Capture the cell that displays the provided text and extract its (X, Y) central coordinate. 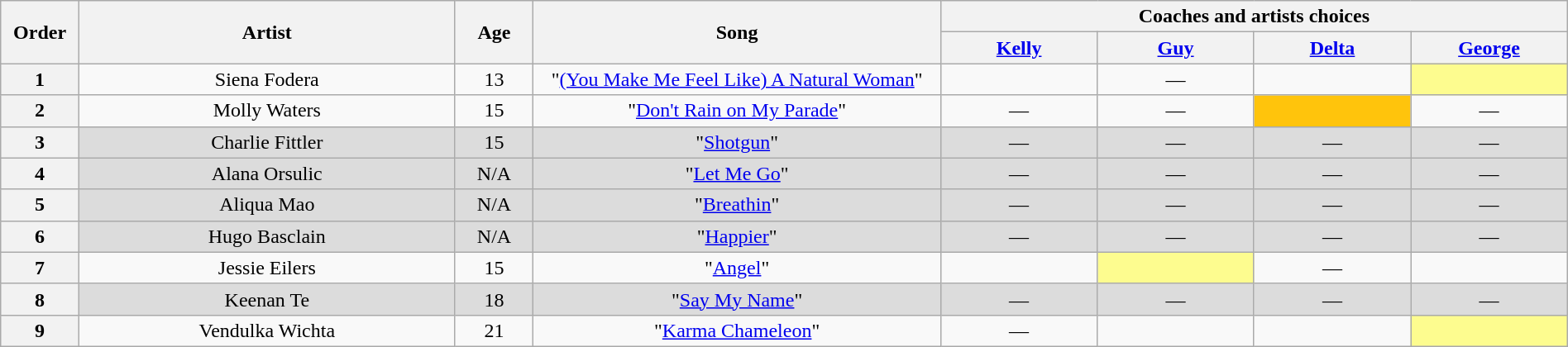
Delta (1331, 48)
Alana Orsulic (266, 173)
Kelly (1019, 48)
Song (738, 32)
4 (40, 173)
"Shotgun" (738, 142)
13 (495, 79)
Coaches and artists choices (1254, 17)
Artist (266, 32)
1 (40, 79)
George (1489, 48)
21 (495, 330)
"Happier" (738, 236)
18 (495, 299)
"Don't Rain on My Parade" (738, 111)
Jessie Eilers (266, 268)
"Let Me Go" (738, 173)
Guy (1176, 48)
"(You Make Me Feel Like) A Natural Woman" (738, 79)
"Breathin" (738, 205)
Molly Waters (266, 111)
Charlie Fittler (266, 142)
Vendulka Wichta (266, 330)
Keenan Te (266, 299)
"Karma Chameleon" (738, 330)
9 (40, 330)
"Say My Name" (738, 299)
6 (40, 236)
Aliqua Mao (266, 205)
Age (495, 32)
2 (40, 111)
5 (40, 205)
Hugo Basclain (266, 236)
Siena Fodera (266, 79)
3 (40, 142)
7 (40, 268)
Order (40, 32)
"Angel" (738, 268)
8 (40, 299)
